Output the (X, Y) coordinate of the center of the cell containing the given text.  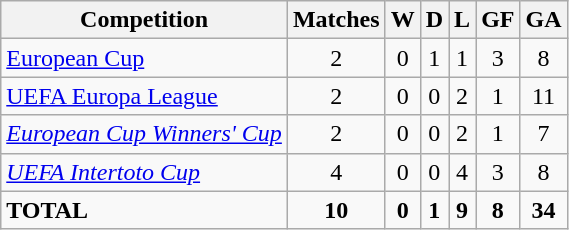
Competition (144, 20)
Matches (336, 20)
GF (498, 20)
GA (544, 20)
D (434, 20)
11 (544, 96)
UEFA Europa League (144, 96)
European Cup (144, 58)
34 (544, 210)
9 (462, 210)
TOTAL (144, 210)
European Cup Winners' Cup (144, 134)
10 (336, 210)
UEFA Intertoto Cup (144, 172)
W (402, 20)
7 (544, 134)
L (462, 20)
